Determine the (X, Y) coordinate at the center of the cell enclosing the given text.  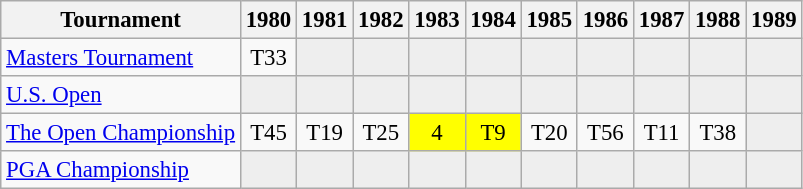
1986 (605, 20)
1982 (381, 20)
U.S. Open (121, 95)
The Open Championship (121, 133)
Tournament (121, 20)
T56 (605, 133)
T33 (268, 58)
T9 (493, 133)
1987 (661, 20)
T45 (268, 133)
1984 (493, 20)
1983 (437, 20)
T20 (549, 133)
T11 (661, 133)
1985 (549, 20)
4 (437, 133)
PGA Championship (121, 170)
1989 (774, 20)
T38 (718, 133)
1980 (268, 20)
T19 (325, 133)
1988 (718, 20)
Masters Tournament (121, 58)
T25 (381, 133)
1981 (325, 20)
